Return the (x, y) coordinate for the center point of the cell that contains the specified text.  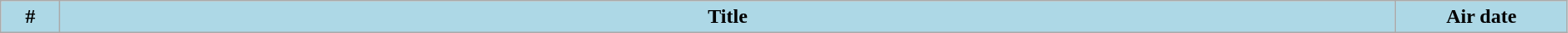
Air date (1481, 17)
# (30, 17)
Title (728, 17)
